Pinpoint the cell where the given text exists, returning its (x, y) midpoint coordinate. 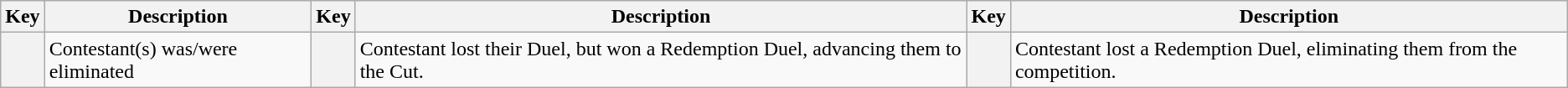
Contestant lost their Duel, but won a Redemption Duel, advancing them to the Cut. (661, 60)
Contestant(s) was/were eliminated (178, 60)
Contestant lost a Redemption Duel, eliminating them from the competition. (1288, 60)
